Find where the given text appears and provide that cell's center as [X, Y] coordinate. 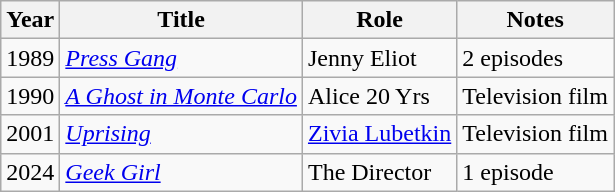
Jenny Eliot [379, 58]
1990 [30, 96]
Year [30, 20]
2 episodes [536, 58]
Role [379, 20]
A Ghost in Monte Carlo [182, 96]
The Director [379, 172]
Title [182, 20]
1989 [30, 58]
2001 [30, 134]
Zivia Lubetkin [379, 134]
Notes [536, 20]
Uprising [182, 134]
1 episode [536, 172]
Press Gang [182, 58]
Geek Girl [182, 172]
2024 [30, 172]
Alice 20 Yrs [379, 96]
